Determine the [X, Y] coordinate at the center of the cell enclosing the given text.  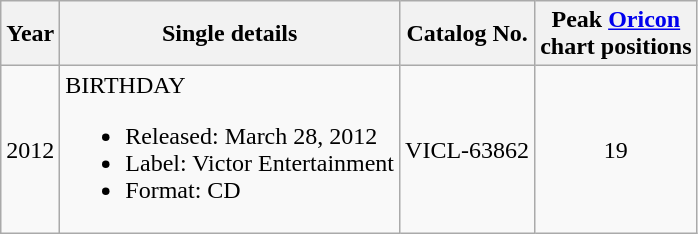
19 [616, 150]
Catalog No. [468, 34]
Year [30, 34]
VICL-63862 [468, 150]
Single details [230, 34]
Peak Oricon chart positions [616, 34]
2012 [30, 150]
BIRTHDAYReleased: March 28, 2012Label: Victor EntertainmentFormat: CD [230, 150]
